Find where the given text appears and provide that cell's center as [x, y] coordinate. 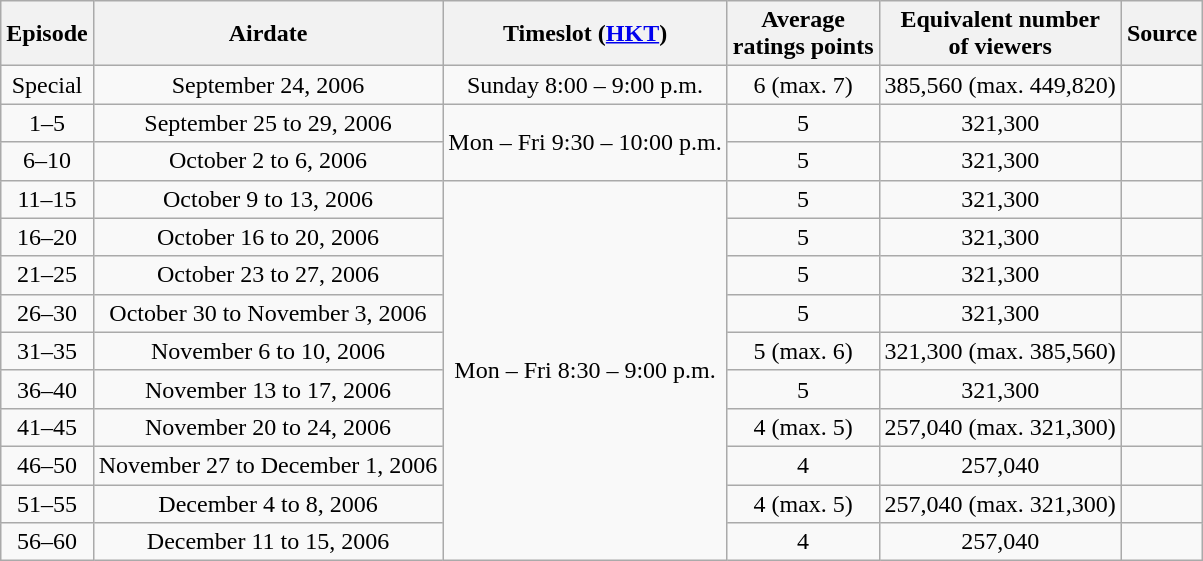
September 24, 2006 [268, 85]
Episode [47, 34]
385,560 (max. 449,820) [1000, 85]
December 11 to 15, 2006 [268, 542]
November 13 to 17, 2006 [268, 389]
11–15 [47, 199]
Source [1162, 34]
6–10 [47, 161]
Sunday 8:00 – 9:00 p.m. [585, 85]
October 23 to 27, 2006 [268, 275]
56–60 [47, 542]
6 (max. 7) [803, 85]
5 (max. 6) [803, 351]
December 4 to 8, 2006 [268, 503]
Mon – Fri 8:30 – 9:00 p.m. [585, 370]
Timeslot (HKT) [585, 34]
October 16 to 20, 2006 [268, 237]
November 20 to 24, 2006 [268, 427]
November 27 to December 1, 2006 [268, 465]
Equivalent numberof viewers [1000, 34]
October 30 to November 3, 2006 [268, 313]
36–40 [47, 389]
October 2 to 6, 2006 [268, 161]
41–45 [47, 427]
November 6 to 10, 2006 [268, 351]
51–55 [47, 503]
Mon – Fri 9:30 – 10:00 p.m. [585, 142]
21–25 [47, 275]
Averageratings points [803, 34]
31–35 [47, 351]
Special [47, 85]
Airdate [268, 34]
26–30 [47, 313]
September 25 to 29, 2006 [268, 123]
1–5 [47, 123]
October 9 to 13, 2006 [268, 199]
16–20 [47, 237]
321,300 (max. 385,560) [1000, 351]
46–50 [47, 465]
